Extract the [x, y] coordinate from the center of the cell holding the provided text.  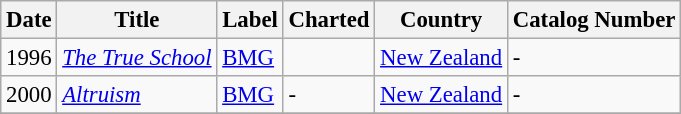
2000 [29, 95]
Country [442, 20]
1996 [29, 58]
Catalog Number [594, 20]
Charted [329, 20]
Altruism [137, 95]
The True School [137, 58]
Label [250, 20]
Date [29, 20]
Title [137, 20]
